Provide the (X, Y) coordinate of the cell's center where the given text is located.  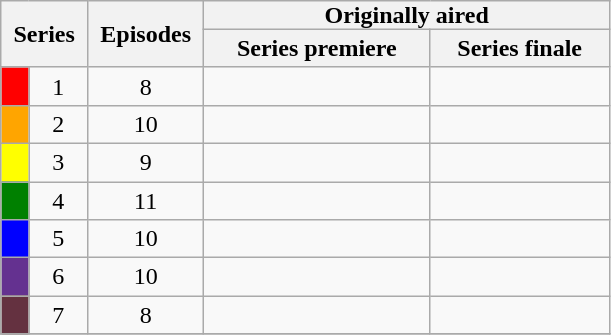
7 (58, 315)
Episodes (146, 34)
5 (58, 239)
9 (146, 162)
11 (146, 201)
6 (58, 277)
Series finale (520, 48)
1 (58, 86)
2 (58, 124)
Series (44, 34)
3 (58, 162)
4 (58, 201)
Series premiere (317, 48)
Originally aired (407, 15)
